Capture the cell that displays the provided text and extract its [X, Y] central coordinate. 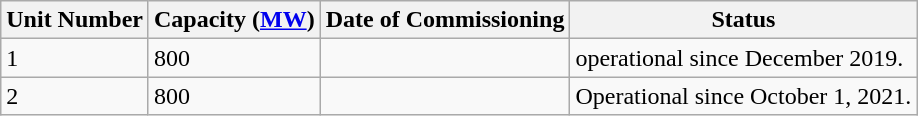
2 [75, 96]
operational since December 2019. [744, 58]
Capacity (MW) [234, 20]
Status [744, 20]
Operational since October 1, 2021. [744, 96]
Date of Commissioning [445, 20]
1 [75, 58]
Unit Number [75, 20]
